Output the (X, Y) coordinate of the center of the cell containing the given text.  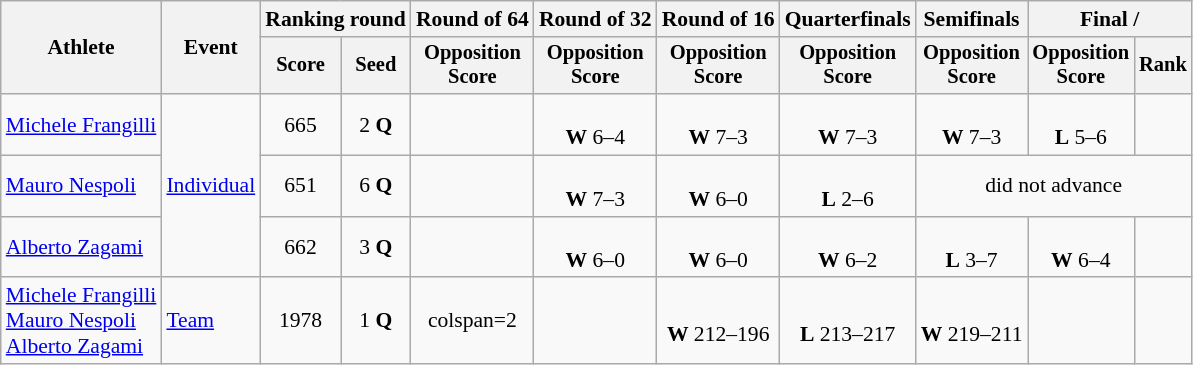
colspan=2 (472, 322)
L 5–6 (1082, 124)
L 3–7 (972, 248)
Round of 64 (472, 19)
W 219–211 (972, 322)
W 6–2 (848, 248)
662 (300, 248)
Round of 16 (718, 19)
Semifinals (972, 19)
Round of 32 (596, 19)
Event (210, 48)
Quarterfinals (848, 19)
Score (300, 66)
Athlete (82, 48)
did not advance (1054, 186)
Alberto Zagami (82, 248)
Seed (376, 66)
665 (300, 124)
2 Q (376, 124)
1 Q (376, 322)
L 213–217 (848, 322)
Ranking round (336, 19)
3 Q (376, 248)
651 (300, 186)
Team (210, 322)
L 2–6 (848, 186)
6 Q (376, 186)
Final / (1110, 19)
Michele Frangilli (82, 124)
1978 (300, 322)
Individual (210, 186)
Mauro Nespoli (82, 186)
Michele FrangilliMauro NespoliAlberto Zagami (82, 322)
Rank (1163, 66)
W 212–196 (718, 322)
